Search for the cell housing the specified text and yield its [X, Y] center coordinate. 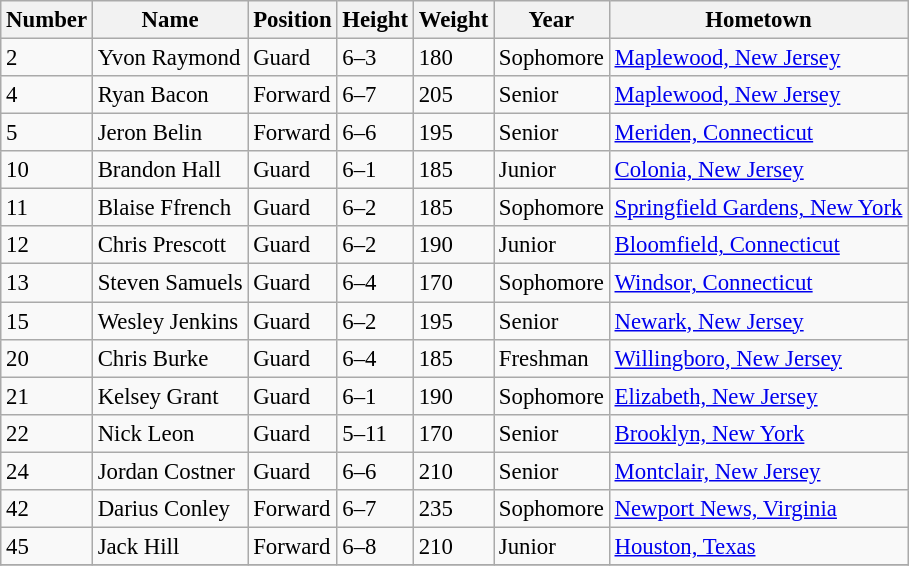
Freshman [552, 358]
Colonia, New Jersey [758, 170]
22 [47, 433]
Weight [453, 20]
Elizabeth, New Jersey [758, 396]
13 [47, 283]
Brooklyn, New York [758, 433]
Steven Samuels [170, 283]
45 [47, 546]
15 [47, 321]
Name [170, 20]
Chris Prescott [170, 245]
21 [47, 396]
235 [453, 509]
Chris Burke [170, 358]
Bloomfield, Connecticut [758, 245]
5–11 [375, 433]
6–8 [375, 546]
Newark, New Jersey [758, 321]
Nick Leon [170, 433]
180 [453, 58]
5 [47, 133]
Yvon Raymond [170, 58]
10 [47, 170]
11 [47, 208]
Number [47, 20]
Jack Hill [170, 546]
Montclair, New Jersey [758, 471]
Meriden, Connecticut [758, 133]
Brandon Hall [170, 170]
4 [47, 95]
24 [47, 471]
2 [47, 58]
Jordan Costner [170, 471]
Year [552, 20]
Newport News, Virginia [758, 509]
Ryan Bacon [170, 95]
20 [47, 358]
Willingboro, New Jersey [758, 358]
12 [47, 245]
Darius Conley [170, 509]
Kelsey Grant [170, 396]
Blaise Ffrench [170, 208]
Houston, Texas [758, 546]
6–3 [375, 58]
Jeron Belin [170, 133]
Position [292, 20]
Springfield Gardens, New York [758, 208]
Windsor, Connecticut [758, 283]
205 [453, 95]
Wesley Jenkins [170, 321]
Height [375, 20]
42 [47, 509]
Hometown [758, 20]
